From the cell containing the given text, extract its center point as (X, Y) coordinate. 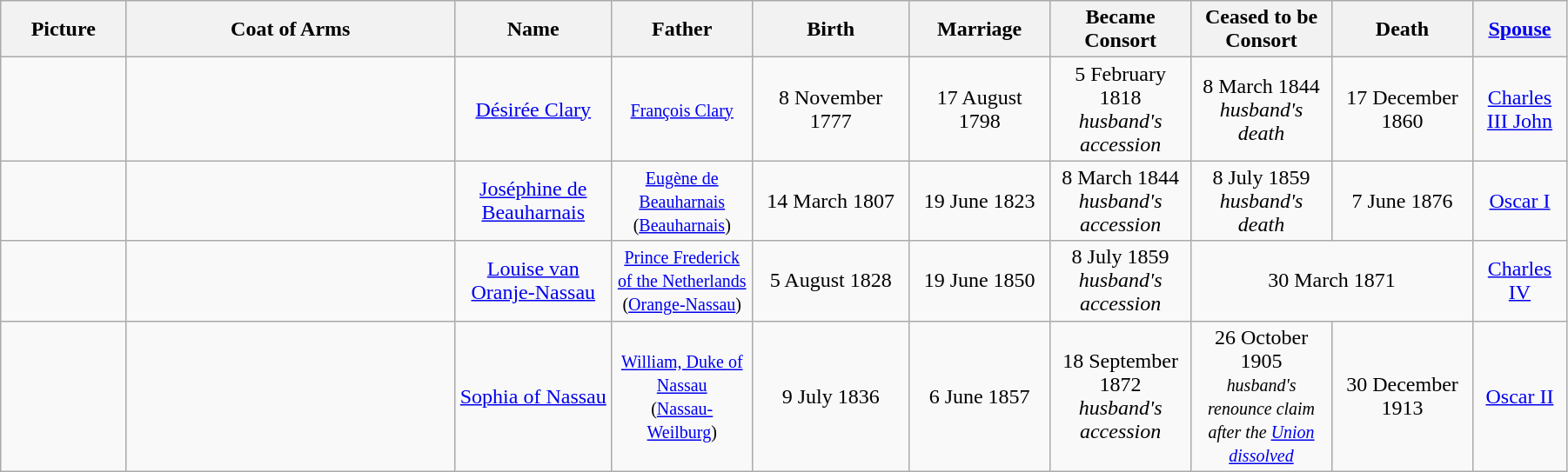
9 July 1836 (831, 396)
Joséphine de Beauharnais (533, 201)
Picture (64, 30)
François Clary (682, 110)
8 July 1859husband's accession (1121, 281)
William, Duke of Nassau(Nassau-Weilburg) (682, 396)
Birth (831, 30)
17 December 1860 (1403, 110)
26 October 1905 husband's renounce claim after the Union dissolved (1262, 396)
Charles III John (1519, 110)
Louise van Oranje-Nassau (533, 281)
Death (1403, 30)
Eugène de Beauharnais(Beauharnais) (682, 201)
5 February 1818 husband's accession (1121, 110)
Charles IV (1519, 281)
6 June 1857 (980, 396)
Ceased to be Consort (1262, 30)
19 June 1823 (980, 201)
Spouse (1519, 30)
Father (682, 30)
Sophia of Nassau (533, 396)
Désirée Clary (533, 110)
8 November 1777 (831, 110)
Coat of Arms (291, 30)
Oscar I (1519, 201)
30 March 1871 (1332, 281)
Oscar II (1519, 396)
Marriage (980, 30)
7 June 1876 (1403, 201)
14 March 1807 (831, 201)
8 March 1844 husband's death (1262, 110)
30 December 1913 (1403, 396)
8 March 1844 husband's accession (1121, 201)
8 July 1859husband's death (1262, 201)
Became Consort (1121, 30)
Name (533, 30)
Prince Frederick of the Netherlands(Orange-Nassau) (682, 281)
5 August 1828 (831, 281)
18 September 1872 husband's accession (1121, 396)
17 August 1798 (980, 110)
19 June 1850 (980, 281)
